Identify which cell holds the provided text, then report its (X, Y) central coordinate. 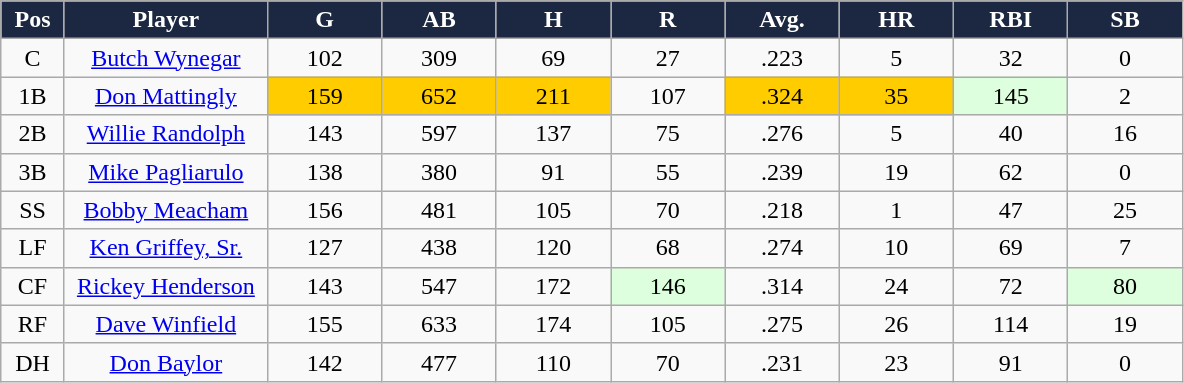
.231 (782, 362)
652 (439, 96)
1 (896, 210)
Avg. (782, 20)
75 (667, 134)
72 (1010, 286)
26 (896, 324)
597 (439, 134)
142 (325, 362)
AB (439, 20)
102 (325, 58)
137 (553, 134)
16 (1125, 134)
156 (325, 210)
2B (33, 134)
7 (1125, 248)
2 (1125, 96)
R (667, 20)
Mike Pagliarulo (166, 172)
24 (896, 286)
35 (896, 96)
138 (325, 172)
47 (1010, 210)
LF (33, 248)
62 (1010, 172)
G (325, 20)
Don Mattingly (166, 96)
633 (439, 324)
107 (667, 96)
Dave Winfield (166, 324)
Pos (33, 20)
CF (33, 286)
174 (553, 324)
C (33, 58)
Player (166, 20)
1B (33, 96)
HR (896, 20)
.239 (782, 172)
.324 (782, 96)
211 (553, 96)
155 (325, 324)
55 (667, 172)
40 (1010, 134)
127 (325, 248)
.275 (782, 324)
.218 (782, 210)
477 (439, 362)
481 (439, 210)
10 (896, 248)
380 (439, 172)
114 (1010, 324)
.274 (782, 248)
Butch Wynegar (166, 58)
RF (33, 324)
120 (553, 248)
SB (1125, 20)
DH (33, 362)
309 (439, 58)
Bobby Meacham (166, 210)
110 (553, 362)
H (553, 20)
SS (33, 210)
Ken Griffey, Sr. (166, 248)
.314 (782, 286)
547 (439, 286)
172 (553, 286)
3B (33, 172)
159 (325, 96)
27 (667, 58)
Don Baylor (166, 362)
146 (667, 286)
145 (1010, 96)
23 (896, 362)
25 (1125, 210)
.276 (782, 134)
68 (667, 248)
438 (439, 248)
Willie Randolph (166, 134)
.223 (782, 58)
80 (1125, 286)
32 (1010, 58)
Rickey Henderson (166, 286)
RBI (1010, 20)
